Scan for the cell matching the given text and deliver its (X, Y) coordinate at center. 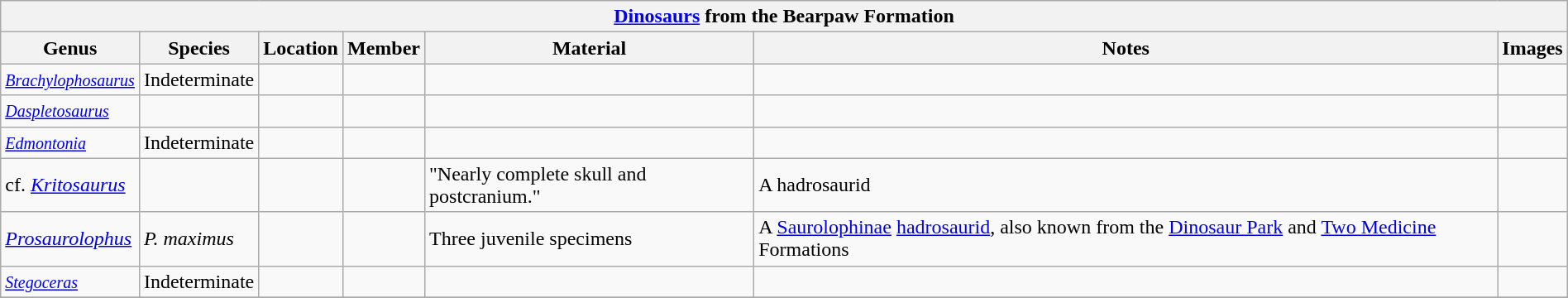
Stegoceras (70, 281)
Images (1532, 48)
Brachylophosaurus (70, 79)
A hadrosaurid (1126, 185)
cf. Kritosaurus (70, 185)
Notes (1126, 48)
Species (198, 48)
Edmontonia (70, 142)
Material (590, 48)
A Saurolophinae hadrosaurid, also known from the Dinosaur Park and Two Medicine Formations (1126, 238)
Daspletosaurus (70, 111)
"Nearly complete skull and postcranium." (590, 185)
Three juvenile specimens (590, 238)
P. maximus (198, 238)
Location (301, 48)
Dinosaurs from the Bearpaw Formation (784, 17)
Prosaurolophus (70, 238)
Genus (70, 48)
Member (384, 48)
